Provide the [x, y] coordinate of the cell's center where the given text is located.  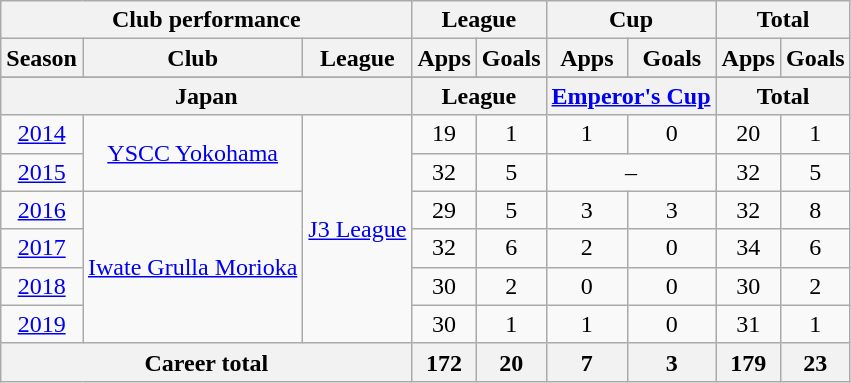
31 [748, 324]
Japan [206, 96]
2018 [42, 286]
Cup [631, 20]
179 [748, 362]
Career total [206, 362]
2016 [42, 210]
YSCC Yokohama [192, 153]
19 [444, 134]
Club performance [206, 20]
Emperor's Cup [631, 96]
Club [192, 58]
J3 League [358, 229]
Season [42, 58]
2015 [42, 172]
7 [587, 362]
2017 [42, 248]
Iwate Grulla Morioka [192, 267]
– [631, 172]
8 [815, 210]
172 [444, 362]
2014 [42, 134]
23 [815, 362]
34 [748, 248]
2019 [42, 324]
29 [444, 210]
